Capture the cell that displays the provided text and extract its (x, y) central coordinate. 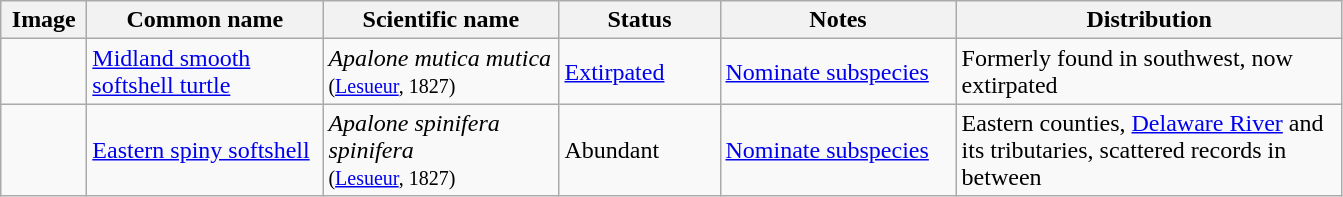
Status (640, 20)
Midland smooth softshell turtle (205, 72)
Eastern counties, Delaware River and its tributaries, scattered records in between (1149, 150)
Common name (205, 20)
Apalone spinifera spinifera(Lesueur, 1827) (441, 150)
Apalone mutica mutica(Lesueur, 1827) (441, 72)
Extirpated (640, 72)
Scientific name (441, 20)
Notes (838, 20)
Image (44, 20)
Formerly found in southwest, now extirpated (1149, 72)
Distribution (1149, 20)
Abundant (640, 150)
Eastern spiny softshell (205, 150)
